Return the [x, y] coordinate for the center point of the cell that contains the specified text.  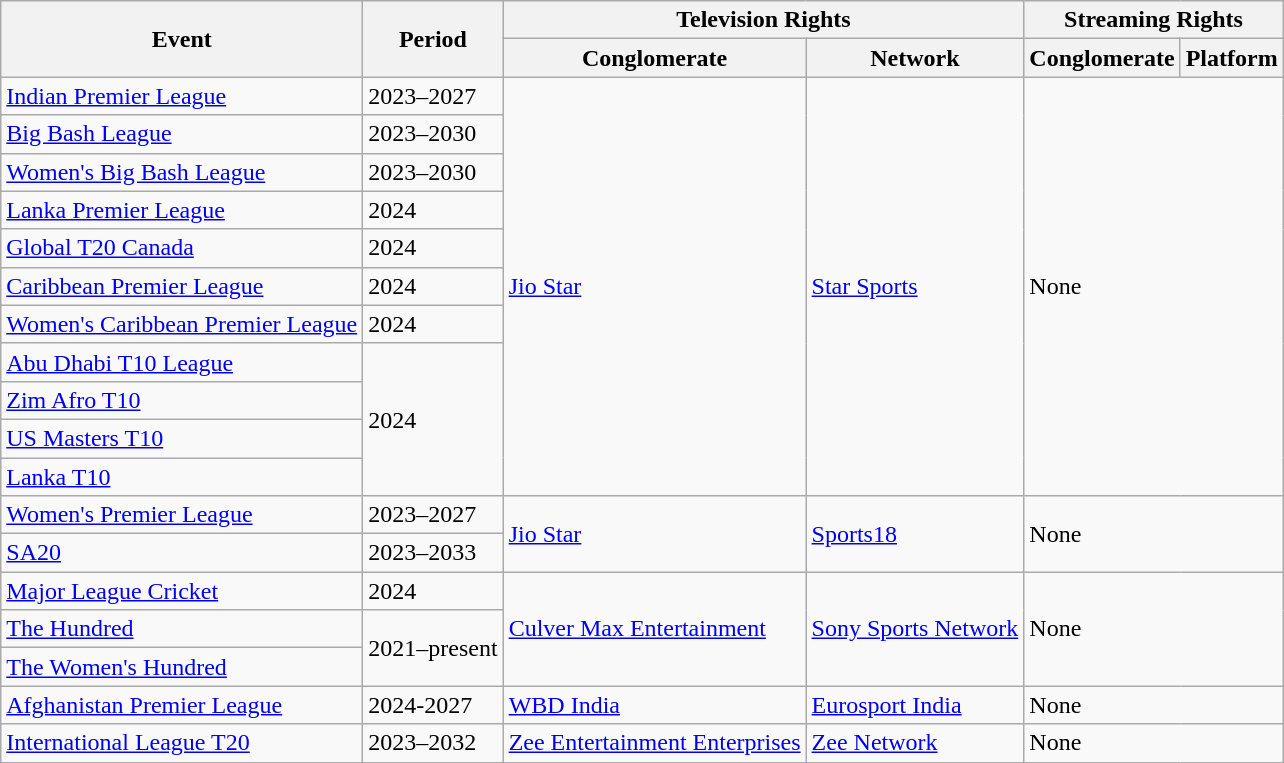
Television Rights [764, 20]
Women's Caribbean Premier League [182, 324]
US Masters T10 [182, 438]
Zim Afro T10 [182, 400]
Lanka T10 [182, 477]
Period [433, 39]
Culver Max Entertainment [654, 629]
Women's Premier League [182, 515]
Abu Dhabi T10 League [182, 362]
Zee Network [915, 743]
Network [915, 58]
International League T20 [182, 743]
Afghanistan Premier League [182, 705]
WBD India [654, 705]
Streaming Rights [1154, 20]
Sports18 [915, 534]
Big Bash League [182, 134]
SA20 [182, 553]
2023–2033 [433, 553]
Zee Entertainment Enterprises [654, 743]
Women's Big Bash League [182, 172]
Star Sports [915, 286]
2024-2027 [433, 705]
Eurosport India [915, 705]
The Women's Hundred [182, 667]
Indian Premier League [182, 96]
Major League Cricket [182, 591]
Global T20 Canada [182, 248]
Event [182, 39]
Platform [1232, 58]
The Hundred [182, 629]
Caribbean Premier League [182, 286]
2023–2032 [433, 743]
Lanka Premier League [182, 210]
Sony Sports Network [915, 629]
2021–present [433, 648]
